Determine the (X, Y) coordinate at the center of the cell enclosing the given text.  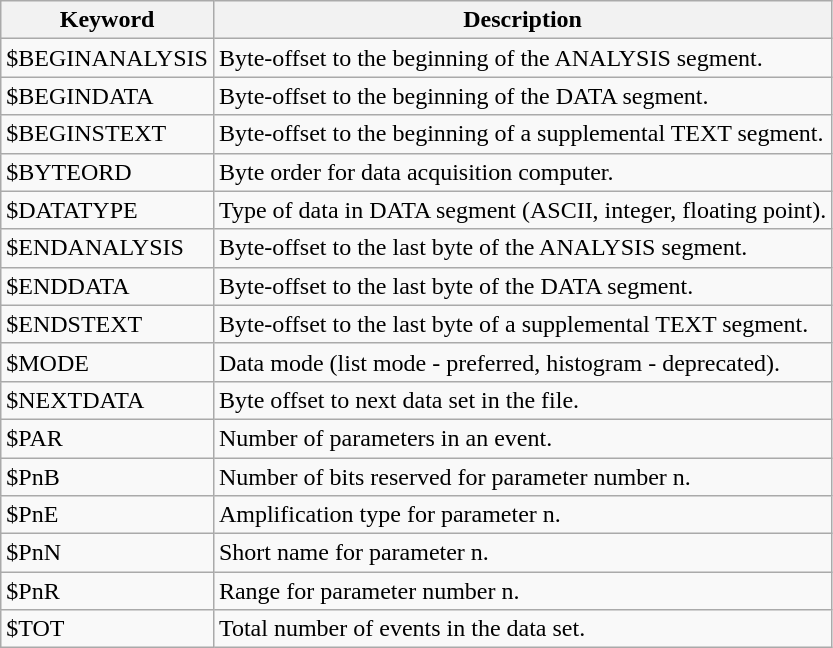
Type of data in DATA segment (ASCII, integer, floating point). (522, 210)
Number of bits reserved for parameter number n. (522, 477)
$PnR (108, 591)
$BEGINDATA (108, 96)
$MODE (108, 362)
Byte-offset to the last byte of the ANALYSIS segment. (522, 248)
$BEGINSTEXT (108, 134)
Byte order for data acquisition computer. (522, 172)
Range for parameter number n. (522, 591)
Byte-offset to the last byte of the DATA segment. (522, 286)
Data mode (list mode - preferred, histogram - deprecated). (522, 362)
Description (522, 20)
$TOT (108, 629)
$ENDANALYSIS (108, 248)
$ENDSTEXT (108, 324)
$PnB (108, 477)
$PnN (108, 553)
Short name for parameter n. (522, 553)
Byte-offset to the last byte of a supplemental TEXT segment. (522, 324)
$BEGINANALYSIS (108, 58)
Byte-offset to the beginning of the DATA segment. (522, 96)
$NEXTDATA (108, 400)
$BYTEORD (108, 172)
$PnE (108, 515)
$DATATYPE (108, 210)
Byte-offset to the beginning of the ANALYSIS segment. (522, 58)
Number of parameters in an event. (522, 438)
$PAR (108, 438)
$ENDDATA (108, 286)
Amplification type for parameter n. (522, 515)
Total number of events in the data set. (522, 629)
Byte offset to next data set in the file. (522, 400)
Byte-offset to the beginning of a supplemental TEXT segment. (522, 134)
Keyword (108, 20)
